For the text-containing cell, return its midpoint in (X, Y) coordinate format. 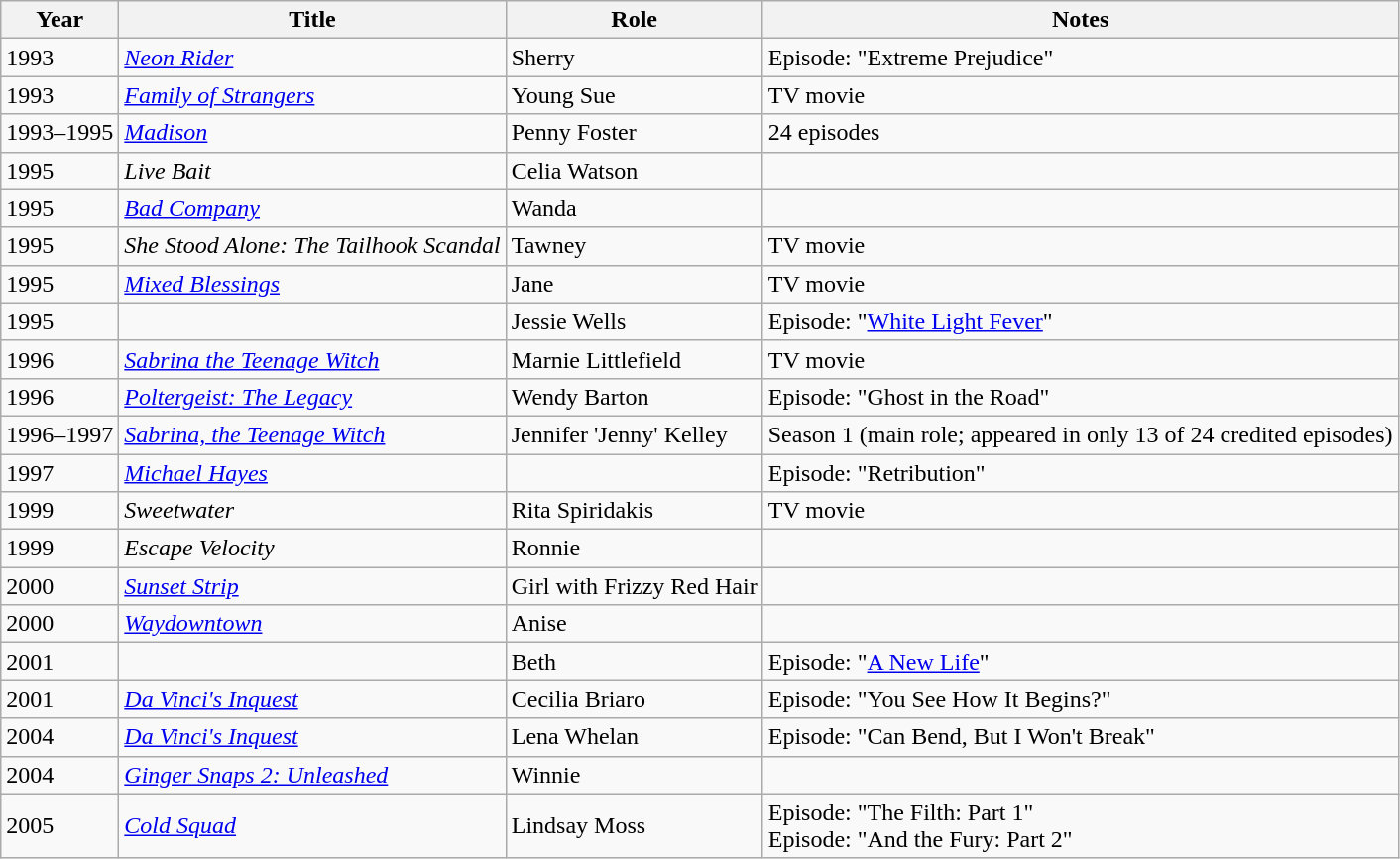
Sherry (635, 58)
Rita Spiridakis (635, 511)
2005 (59, 825)
Episode: "You See How It Begins?" (1081, 699)
Mixed Blessings (312, 284)
Sabrina, the Teenage Witch (312, 434)
Young Sue (635, 95)
Lena Whelan (635, 737)
Sabrina the Teenage Witch (312, 359)
Winnie (635, 775)
Lindsay Moss (635, 825)
1993–1995 (59, 133)
1997 (59, 473)
Poltergeist: The Legacy (312, 397)
Ginger Snaps 2: Unleashed (312, 775)
Waydowntown (312, 624)
Tawney (635, 246)
Season 1 (main role; appeared in only 13 of 24 credited episodes) (1081, 434)
1996–1997 (59, 434)
Role (635, 20)
Episode: "Ghost in the Road" (1081, 397)
Episode: "A New Life" (1081, 662)
Escape Velocity (312, 549)
Neon Rider (312, 58)
Episode: "Extreme Prejudice" (1081, 58)
Marnie Littlefield (635, 359)
Madison (312, 133)
Bad Company (312, 208)
Ronnie (635, 549)
Wanda (635, 208)
Episode: "Retribution" (1081, 473)
Live Bait (312, 171)
Michael Hayes (312, 473)
24 episodes (1081, 133)
Anise (635, 624)
Sweetwater (312, 511)
Penny Foster (635, 133)
Jennifer 'Jenny' Kelley (635, 434)
Title (312, 20)
Jessie Wells (635, 321)
Year (59, 20)
Notes (1081, 20)
Cecilia Briaro (635, 699)
Jane (635, 284)
Episode: "White Light Fever" (1081, 321)
Girl with Frizzy Red Hair (635, 586)
Family of Strangers (312, 95)
Sunset Strip (312, 586)
Episode: "The Filth: Part 1"Episode: "And the Fury: Part 2" (1081, 825)
Beth (635, 662)
Episode: "Can Bend, But I Won't Break" (1081, 737)
Cold Squad (312, 825)
She Stood Alone: The Tailhook Scandal (312, 246)
Celia Watson (635, 171)
Wendy Barton (635, 397)
